Search for the cell housing the specified text and yield its [X, Y] center coordinate. 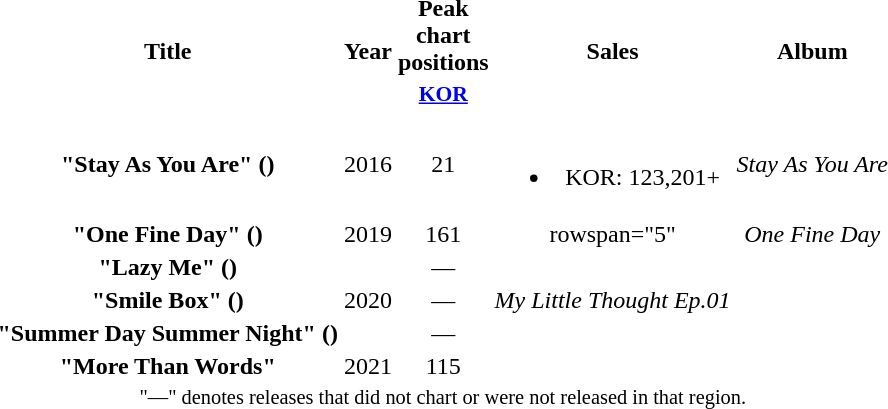
2016 [368, 164]
My Little Thought Ep.01 [612, 300]
2021 [368, 367]
115 [443, 367]
2020 [368, 300]
rowspan="5" [612, 235]
2019 [368, 235]
KOR: 123,201+ [612, 164]
21 [443, 164]
KOR [443, 94]
161 [443, 235]
